For the text-containing cell, return its midpoint in (X, Y) coordinate format. 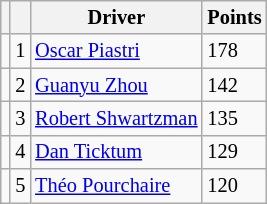
3 (20, 118)
1 (20, 51)
Théo Pourchaire (116, 186)
Driver (116, 17)
Oscar Piastri (116, 51)
135 (234, 118)
Guanyu Zhou (116, 85)
178 (234, 51)
2 (20, 85)
4 (20, 152)
120 (234, 186)
Robert Shwartzman (116, 118)
Points (234, 17)
Dan Ticktum (116, 152)
129 (234, 152)
5 (20, 186)
142 (234, 85)
